Return (x, y) of the center of cell containing provided text 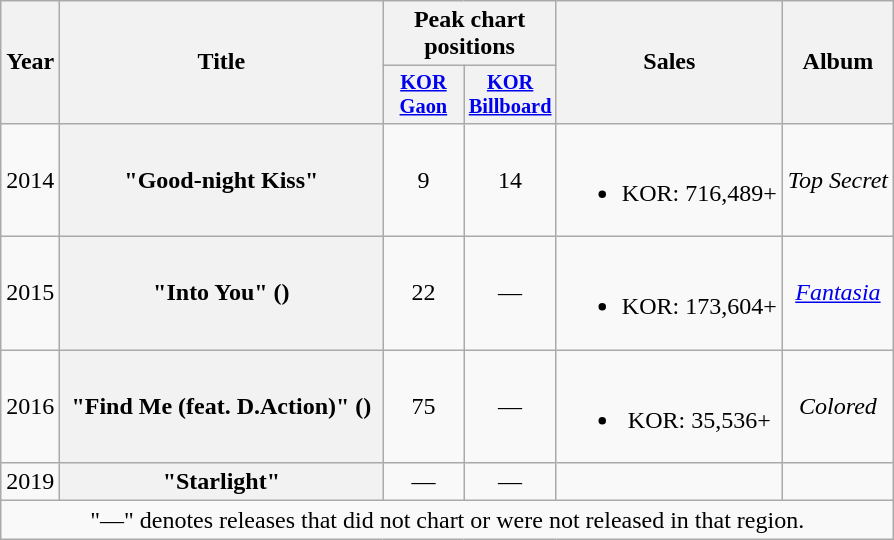
Album (838, 62)
KOR: 716,489+ (669, 180)
2016 (30, 406)
Fantasia (838, 294)
2019 (30, 482)
14 (510, 180)
KORGaon (424, 95)
"Into You" () (222, 294)
2014 (30, 180)
Top Secret (838, 180)
22 (424, 294)
Title (222, 62)
"Good-night Kiss" (222, 180)
"Find Me (feat. D.Action)" () (222, 406)
"—" denotes releases that did not chart or were not released in that region. (448, 520)
Peak chart positions (470, 34)
KORBillboard (510, 95)
75 (424, 406)
9 (424, 180)
Sales (669, 62)
"Starlight" (222, 482)
KOR: 173,604+ (669, 294)
2015 (30, 294)
Colored (838, 406)
Year (30, 62)
KOR: 35,536+ (669, 406)
